Detect which cell encompasses the target text, then output its [x, y] center coordinate. 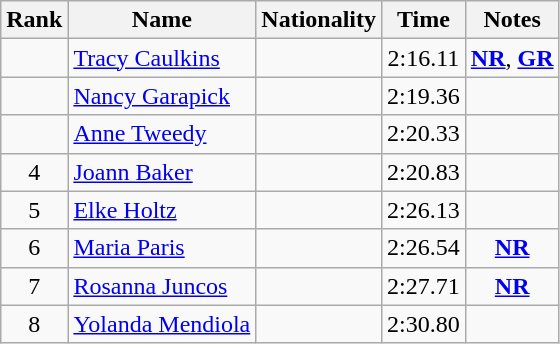
Joann Baker [162, 172]
2:26.13 [424, 210]
8 [34, 324]
5 [34, 210]
Nancy Garapick [162, 96]
Name [162, 20]
Rosanna Juncos [162, 286]
2:30.80 [424, 324]
Maria Paris [162, 248]
2:20.33 [424, 134]
Time [424, 20]
Anne Tweedy [162, 134]
2:20.83 [424, 172]
2:26.54 [424, 248]
NR, GR [512, 58]
4 [34, 172]
2:16.11 [424, 58]
Tracy Caulkins [162, 58]
2:19.36 [424, 96]
Yolanda Mendiola [162, 324]
Rank [34, 20]
Notes [512, 20]
Elke Holtz [162, 210]
6 [34, 248]
Nationality [319, 20]
7 [34, 286]
2:27.71 [424, 286]
